Pinpoint the cell where the given text exists, returning its (X, Y) midpoint coordinate. 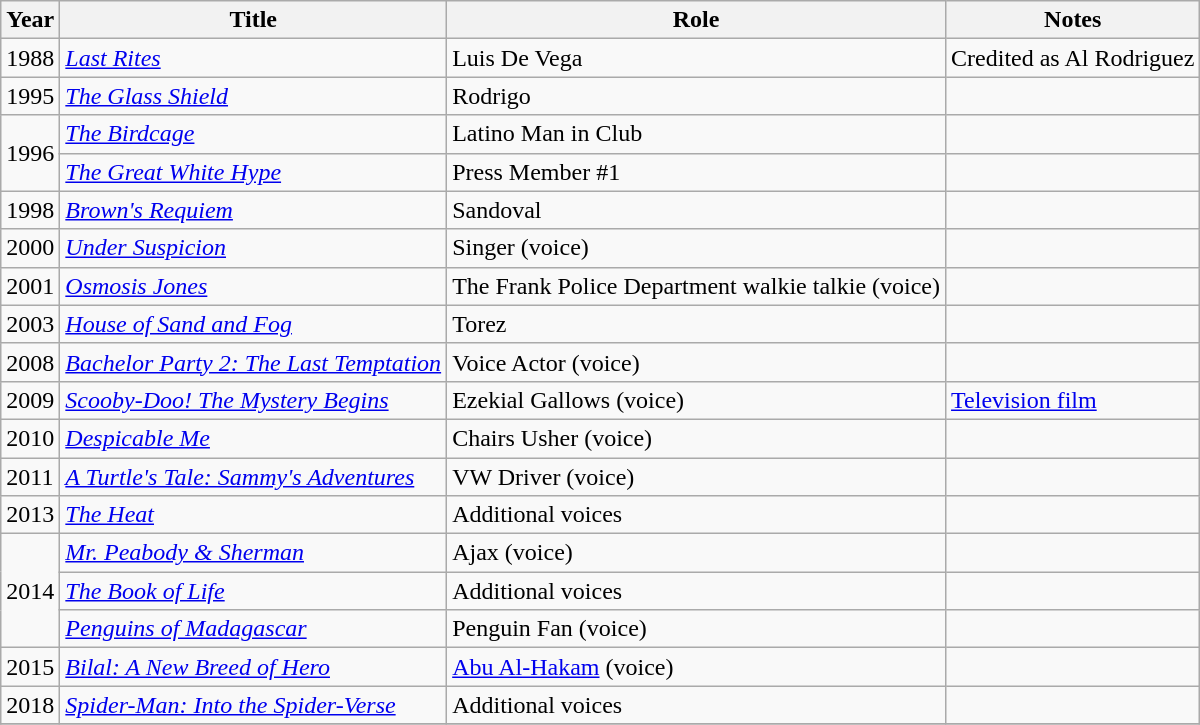
Year (30, 20)
2011 (30, 477)
2014 (30, 591)
The Great White Hype (254, 172)
The Birdcage (254, 134)
A Turtle's Tale: Sammy's Adventures (254, 477)
2018 (30, 705)
Under Suspicion (254, 248)
2013 (30, 515)
House of Sand and Fog (254, 324)
Despicable Me (254, 438)
Rodrigo (696, 96)
Luis De Vega (696, 58)
1995 (30, 96)
Mr. Peabody & Sherman (254, 553)
2009 (30, 400)
Brown's Requiem (254, 210)
Abu Al-Hakam (voice) (696, 667)
2000 (30, 248)
Bachelor Party 2: The Last Temptation (254, 362)
The Heat (254, 515)
Role (696, 20)
Press Member #1 (696, 172)
1998 (30, 210)
2001 (30, 286)
Title (254, 20)
The Frank Police Department walkie talkie (voice) (696, 286)
1996 (30, 153)
The Glass Shield (254, 96)
Latino Man in Club (696, 134)
Television film (1073, 400)
Chairs Usher (voice) (696, 438)
2008 (30, 362)
Osmosis Jones (254, 286)
Singer (voice) (696, 248)
Credited as Al Rodriguez (1073, 58)
1988 (30, 58)
Bilal: A New Breed of Hero (254, 667)
Torez (696, 324)
Spider-Man: Into the Spider-Verse (254, 705)
Sandoval (696, 210)
Last Rites (254, 58)
2015 (30, 667)
The Book of Life (254, 591)
Notes (1073, 20)
Scooby-Doo! The Mystery Begins (254, 400)
VW Driver (voice) (696, 477)
Voice Actor (voice) (696, 362)
Ajax (voice) (696, 553)
2010 (30, 438)
Ezekial Gallows (voice) (696, 400)
2003 (30, 324)
Penguin Fan (voice) (696, 629)
Penguins of Madagascar (254, 629)
